Locate the cell with the specified text and output its [X, Y] center coordinate. 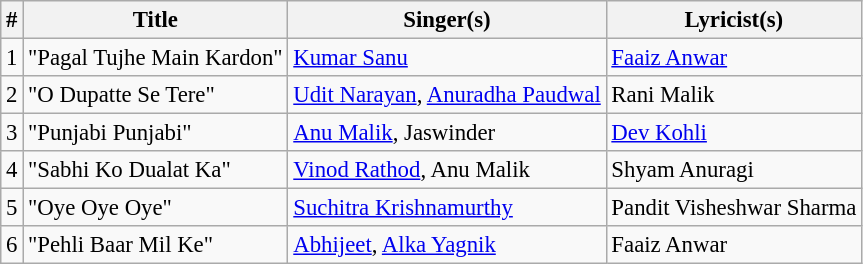
6 [12, 245]
"Punjabi Punjabi" [156, 133]
Lyricist(s) [734, 20]
Suchitra Krishnamurthy [447, 208]
"Oye Oye Oye" [156, 208]
"O Dupatte Se Tere" [156, 95]
# [12, 20]
1 [12, 58]
Rani Malik [734, 95]
Title [156, 20]
4 [12, 170]
Kumar Sanu [447, 58]
"Pehli Baar Mil Ke" [156, 245]
"Pagal Tujhe Main Kardon" [156, 58]
Abhijeet, Alka Yagnik [447, 245]
3 [12, 133]
Singer(s) [447, 20]
"Sabhi Ko Dualat Ka" [156, 170]
Pandit Visheshwar Sharma [734, 208]
Anu Malik, Jaswinder [447, 133]
Shyam Anuragi [734, 170]
Dev Kohli [734, 133]
5 [12, 208]
2 [12, 95]
Vinod Rathod, Anu Malik [447, 170]
Udit Narayan, Anuradha Paudwal [447, 95]
